Pinpoint the cell where the given text exists, returning its [x, y] midpoint coordinate. 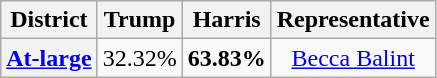
Representative [353, 20]
Harris [226, 20]
At-large [49, 58]
32.32% [140, 58]
Trump [140, 20]
63.83% [226, 58]
Becca Balint [353, 58]
District [49, 20]
